Find where the given text appears and provide that cell's center as (x, y) coordinate. 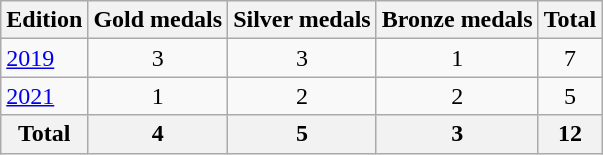
Gold medals (158, 20)
Edition (44, 20)
12 (570, 134)
4 (158, 134)
7 (570, 58)
2021 (44, 96)
Silver medals (302, 20)
2019 (44, 58)
Bronze medals (457, 20)
